From the cell containing the given text, extract its center point as (X, Y) coordinate. 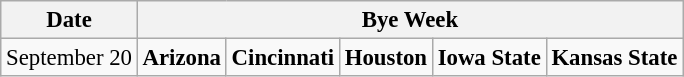
Bye Week (410, 20)
Houston (386, 58)
September 20 (69, 58)
Kansas State (614, 58)
Date (69, 20)
Iowa State (489, 58)
Arizona (182, 58)
Cincinnati (282, 58)
